Determine the [x, y] coordinate at the center of the cell enclosing the given text.  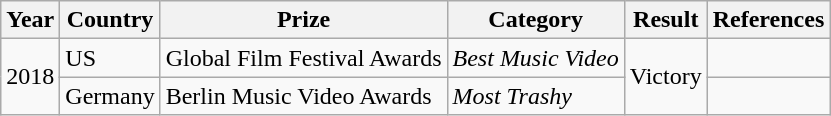
References [768, 20]
Year [30, 20]
Category [536, 20]
Germany [110, 96]
Prize [304, 20]
Victory [666, 77]
Berlin Music Video Awards [304, 96]
2018 [30, 77]
Country [110, 20]
Best Music Video [536, 58]
US [110, 58]
Result [666, 20]
Global Film Festival Awards [304, 58]
Most Trashy [536, 96]
